Return the (X, Y) coordinate for the center point of the cell that contains the specified text.  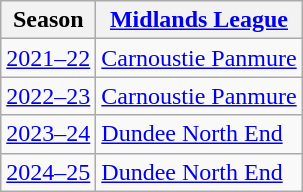
2024–25 (48, 172)
Season (48, 20)
2022–23 (48, 96)
2021–22 (48, 58)
2023–24 (48, 134)
Midlands League (199, 20)
